Capture the cell that displays the provided text and extract its (X, Y) central coordinate. 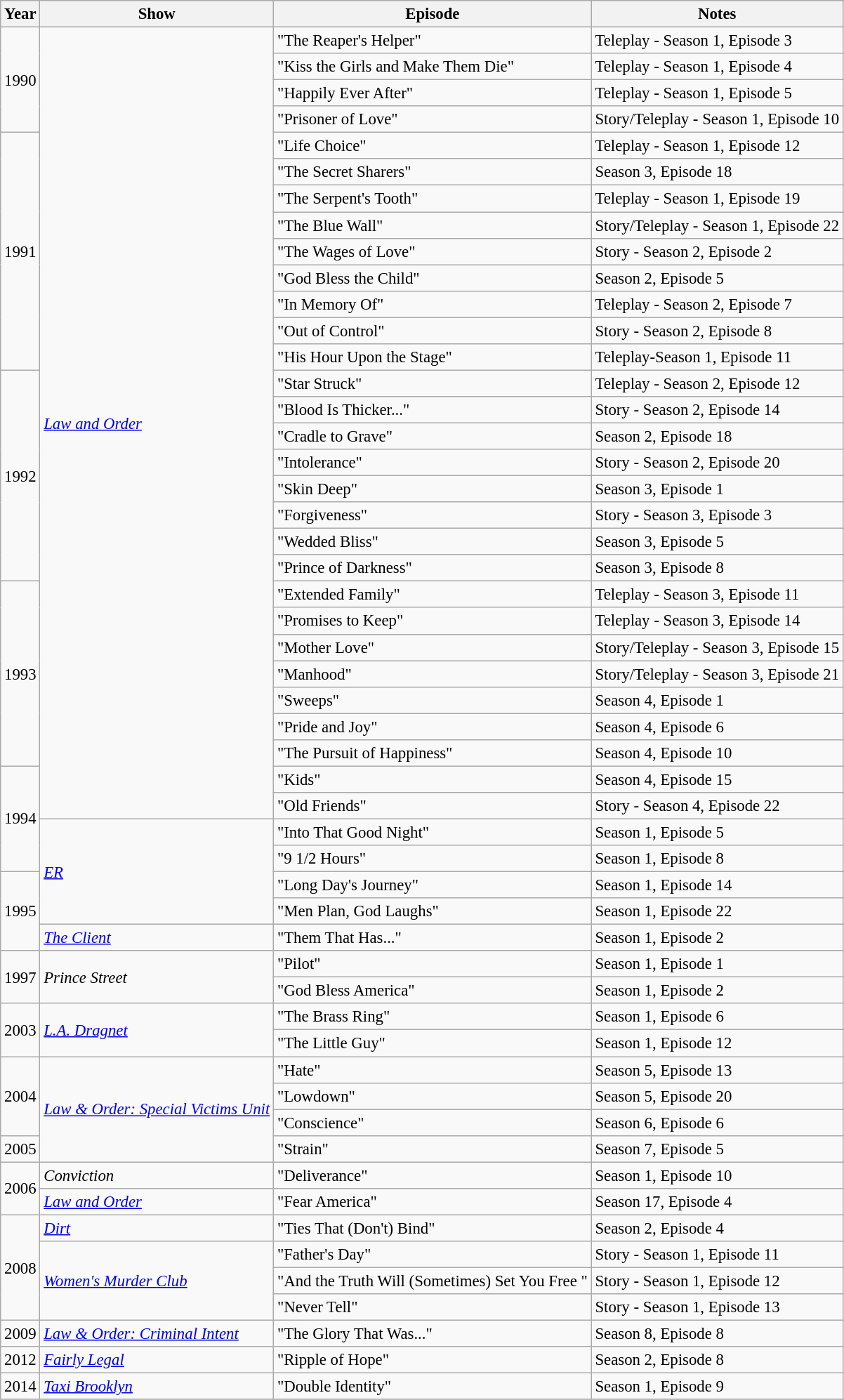
"And the Truth Will (Sometimes) Set You Free " (433, 1281)
Teleplay - Season 1, Episode 5 (717, 93)
2003 (20, 1031)
Law & Order: Special Victims Unit (157, 1109)
"Blood Is Thicker..." (433, 410)
"Ripple of Hope" (433, 1360)
"Manhood" (433, 674)
Season 1, Episode 5 (717, 832)
"Into That Good Night" (433, 832)
"Them That Has..." (433, 938)
"Forgiveness" (433, 515)
"The Serpent's Tooth" (433, 199)
Story - Season 2, Episode 8 (717, 331)
Season 5, Episode 20 (717, 1096)
"9 1/2 Hours" (433, 859)
Season 1, Episode 14 (717, 885)
Season 1, Episode 9 (717, 1387)
"Double Identity" (433, 1387)
"In Memory Of" (433, 304)
L.A. Dragnet (157, 1031)
Teleplay - Season 1, Episode 12 (717, 146)
"The Secret Sharers" (433, 172)
"Deliverance" (433, 1175)
Season 1, Episode 1 (717, 964)
Prince Street (157, 977)
"Cradle to Grave" (433, 436)
Season 7, Episode 5 (717, 1149)
Taxi Brooklyn (157, 1387)
Show (157, 14)
Story - Season 3, Episode 3 (717, 515)
2012 (20, 1360)
Season 4, Episode 15 (717, 779)
1995 (20, 911)
"Never Tell" (433, 1307)
Teleplay - Season 2, Episode 7 (717, 304)
1993 (20, 674)
Story - Season 2, Episode 14 (717, 410)
"Happily Ever After" (433, 93)
"Out of Control" (433, 331)
2006 (20, 1188)
Season 8, Episode 8 (717, 1334)
"Pilot" (433, 964)
Teleplay-Season 1, Episode 11 (717, 357)
Season 2, Episode 8 (717, 1360)
Season 17, Episode 4 (717, 1202)
"Pride and Joy" (433, 727)
1994 (20, 819)
"Prince of Darkness" (433, 568)
Law & Order: Criminal Intent (157, 1334)
"Kids" (433, 779)
"Wedded Bliss" (433, 542)
"Hate" (433, 1070)
"Extended Family" (433, 595)
Fairly Legal (157, 1360)
Episode (433, 14)
Season 4, Episode 1 (717, 700)
Season 1, Episode 12 (717, 1043)
"Mother Love" (433, 647)
2009 (20, 1334)
Teleplay - Season 3, Episode 11 (717, 595)
Teleplay - Season 2, Episode 12 (717, 383)
Story - Season 1, Episode 13 (717, 1307)
ER (157, 871)
"The Wages of Love" (433, 251)
"Prisoner of Love" (433, 119)
1997 (20, 977)
Story - Season 2, Episode 20 (717, 463)
"God Bless America" (433, 991)
Story - Season 1, Episode 12 (717, 1281)
Year (20, 14)
Story/Teleplay - Season 1, Episode 22 (717, 225)
Conviction (157, 1175)
Season 5, Episode 13 (717, 1070)
Story/Teleplay - Season 3, Episode 15 (717, 647)
2005 (20, 1149)
Women's Murder Club (157, 1281)
2014 (20, 1387)
"Star Struck" (433, 383)
"Long Day's Journey" (433, 885)
"The Brass Ring" (433, 1017)
Season 1, Episode 8 (717, 859)
Season 4, Episode 10 (717, 753)
"Men Plan, God Laughs" (433, 911)
"God Bless the Child" (433, 278)
"Old Friends" (433, 806)
"Ties That (Don't) Bind" (433, 1228)
Season 1, Episode 6 (717, 1017)
"His Hour Upon the Stage" (433, 357)
1992 (20, 476)
"The Little Guy" (433, 1043)
Season 3, Episode 1 (717, 489)
"Promises to Keep" (433, 621)
"Strain" (433, 1149)
The Client (157, 938)
1991 (20, 251)
Season 3, Episode 5 (717, 542)
"Sweeps" (433, 700)
Notes (717, 14)
Season 2, Episode 18 (717, 436)
"The Blue Wall" (433, 225)
"The Pursuit of Happiness" (433, 753)
Teleplay - Season 1, Episode 4 (717, 67)
Story/Teleplay - Season 1, Episode 10 (717, 119)
"Fear America" (433, 1202)
"The Glory That Was..." (433, 1334)
Story/Teleplay - Season 3, Episode 21 (717, 674)
"Skin Deep" (433, 489)
"Lowdown" (433, 1096)
Season 1, Episode 22 (717, 911)
Teleplay - Season 1, Episode 19 (717, 199)
"Life Choice" (433, 146)
Season 3, Episode 18 (717, 172)
"Father's Day" (433, 1255)
2008 (20, 1267)
"Intolerance" (433, 463)
"Conscience" (433, 1123)
Season 3, Episode 8 (717, 568)
Teleplay - Season 1, Episode 3 (717, 41)
Season 2, Episode 5 (717, 278)
Story - Season 4, Episode 22 (717, 806)
"The Reaper's Helper" (433, 41)
1990 (20, 80)
Teleplay - Season 3, Episode 14 (717, 621)
Story - Season 1, Episode 11 (717, 1255)
Season 4, Episode 6 (717, 727)
Season 2, Episode 4 (717, 1228)
Story - Season 2, Episode 2 (717, 251)
2004 (20, 1097)
Season 1, Episode 10 (717, 1175)
"Kiss the Girls and Make Them Die" (433, 67)
Dirt (157, 1228)
Season 6, Episode 6 (717, 1123)
